Return the (X, Y) coordinate for the center point of the cell that contains the specified text.  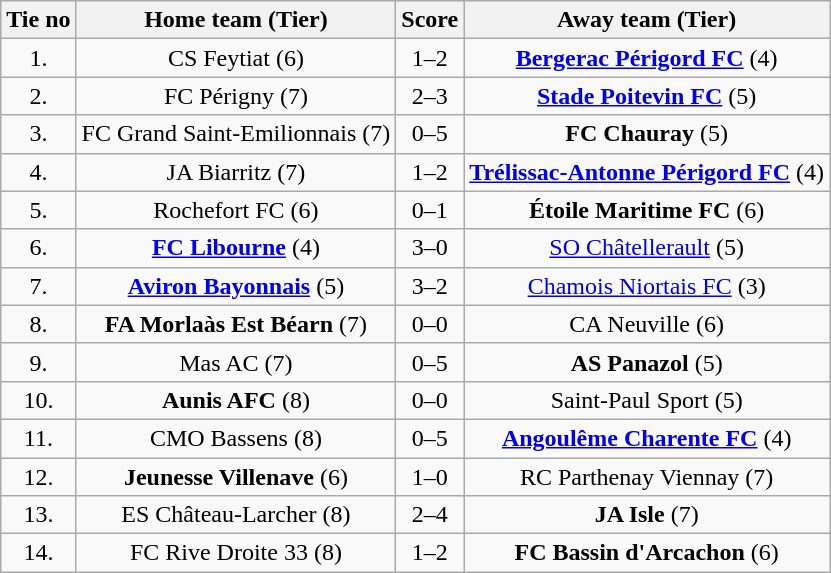
1. (38, 58)
5. (38, 210)
Saint-Paul Sport (5) (647, 400)
0–1 (430, 210)
Aviron Bayonnais (5) (236, 286)
Bergerac Périgord FC (4) (647, 58)
3–2 (430, 286)
AS Panazol (5) (647, 362)
Away team (Tier) (647, 20)
2–4 (430, 515)
Chamois Niortais FC (3) (647, 286)
FC Bassin d'Arcachon (6) (647, 553)
2. (38, 96)
Jeunesse Villenave (6) (236, 477)
1–0 (430, 477)
6. (38, 248)
3. (38, 134)
4. (38, 172)
7. (38, 286)
Home team (Tier) (236, 20)
Étoile Maritime FC (6) (647, 210)
12. (38, 477)
FC Rive Droite 33 (8) (236, 553)
14. (38, 553)
Stade Poitevin FC (5) (647, 96)
8. (38, 324)
JA Biarritz (7) (236, 172)
JA Isle (7) (647, 515)
CS Feytiat (6) (236, 58)
Mas AC (7) (236, 362)
3–0 (430, 248)
Aunis AFC (8) (236, 400)
Angoulême Charente FC (4) (647, 438)
FC Libourne (4) (236, 248)
SO Châtellerault (5) (647, 248)
Score (430, 20)
ES Château-Larcher (8) (236, 515)
FC Périgny (7) (236, 96)
9. (38, 362)
2–3 (430, 96)
FC Chauray (5) (647, 134)
CMO Bassens (8) (236, 438)
11. (38, 438)
RC Parthenay Viennay (7) (647, 477)
FA Morlaàs Est Béarn (7) (236, 324)
Trélissac-Antonne Périgord FC (4) (647, 172)
10. (38, 400)
Rochefort FC (6) (236, 210)
FC Grand Saint-Emilionnais (7) (236, 134)
CA Neuville (6) (647, 324)
13. (38, 515)
Tie no (38, 20)
